Return the [x, y] coordinate for the center point of the cell that contains the specified text.  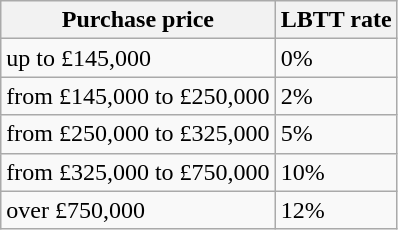
up to £145,000 [138, 58]
LBTT rate [336, 20]
from £250,000 to £325,000 [138, 134]
5% [336, 134]
10% [336, 172]
2% [336, 96]
from £145,000 to £250,000 [138, 96]
12% [336, 210]
Purchase price [138, 20]
0% [336, 58]
over £750,000 [138, 210]
from £325,000 to £750,000 [138, 172]
